Pinpoint the cell where the given text exists, returning its (x, y) midpoint coordinate. 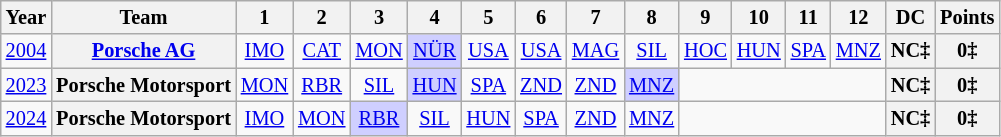
7 (596, 17)
DC (910, 17)
Year (26, 17)
2024 (26, 118)
3 (378, 17)
NÜR (435, 51)
9 (706, 17)
2023 (26, 85)
11 (808, 17)
6 (541, 17)
12 (858, 17)
5 (488, 17)
1 (264, 17)
Team (144, 17)
8 (652, 17)
2004 (26, 51)
MAG (596, 51)
10 (759, 17)
Porsche AG (144, 51)
Points (967, 17)
4 (435, 17)
CAT (322, 51)
2 (322, 17)
HOC (706, 51)
